Pinpoint the cell where the given text exists, returning its (X, Y) midpoint coordinate. 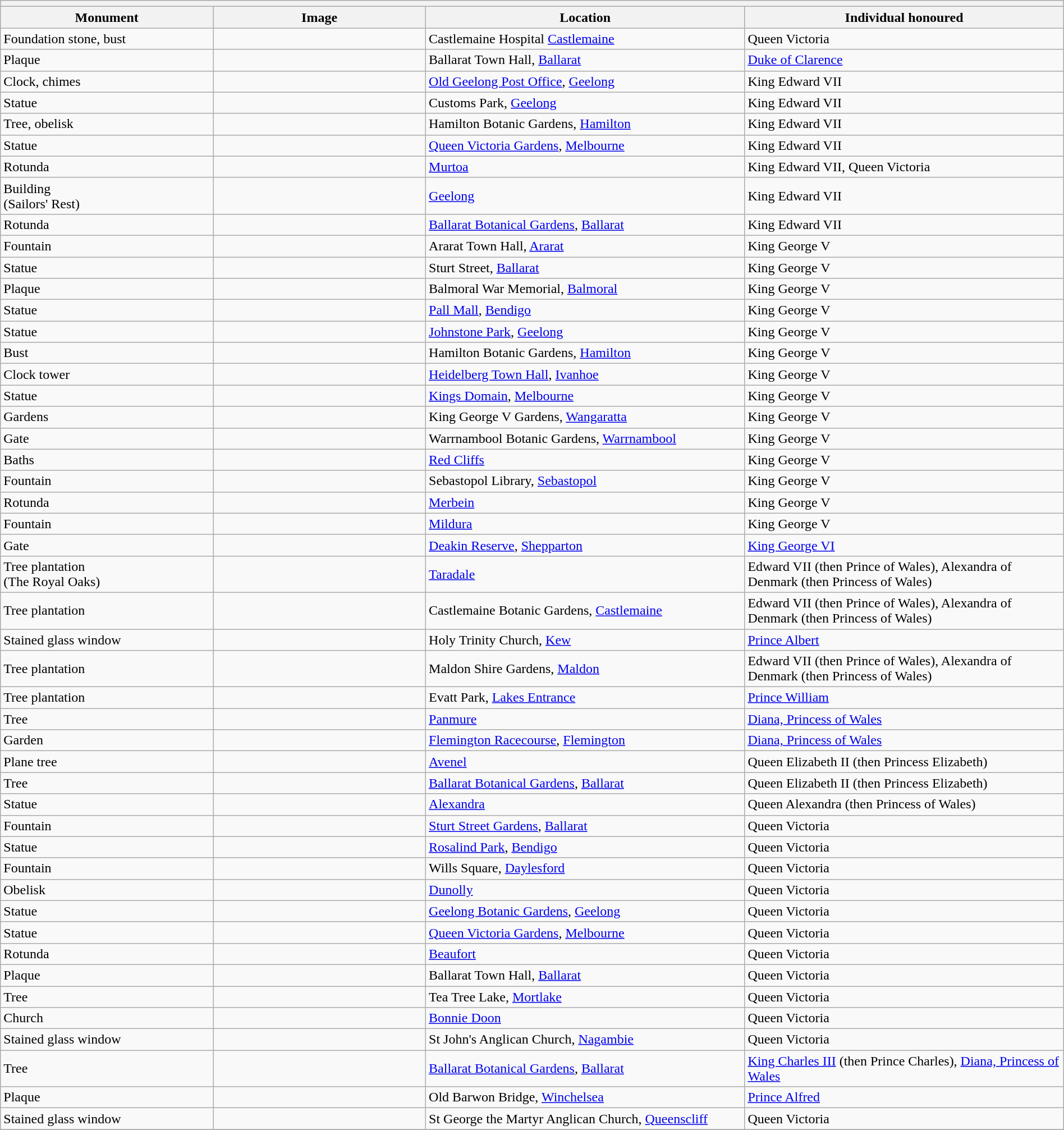
Foundation stone, bust (107, 39)
Holy Trinity Church, Kew (585, 639)
Rosalind Park, Bendigo (585, 847)
Bust (107, 353)
Tree, obelisk (107, 124)
Johnstone Park, Geelong (585, 332)
Red Cliffs (585, 460)
Castlemaine Botanic Gardens, Castlemaine (585, 611)
Taradale (585, 574)
Garden (107, 740)
Mildura (585, 524)
Monument (107, 17)
Location (585, 17)
Kings Domain, Melbourne (585, 396)
Sebastopol Library, Sebastopol (585, 481)
Queen Alexandra (then Princess of Wales) (904, 804)
Plane tree (107, 762)
St John's Anglican Church, Nagambie (585, 1040)
Bonnie Doon (585, 1018)
Pall Mall, Bendigo (585, 310)
St George the Martyr Anglican Church, Queenscliff (585, 1119)
Merbein (585, 502)
Evatt Park, Lakes Entrance (585, 698)
Clock, chimes (107, 81)
Avenel (585, 762)
Sturt Street, Ballarat (585, 268)
Panmure (585, 719)
Deakin Reserve, Shepparton (585, 545)
Ararat Town Hall, Ararat (585, 246)
Murtoa (585, 167)
Castlemaine Hospital Castlemaine (585, 39)
Dunolly (585, 890)
Building(Sailors' Rest) (107, 195)
Old Geelong Post Office, Geelong (585, 81)
Prince Alfred (904, 1097)
Geelong Botanic Gardens, Geelong (585, 911)
Balmoral War Memorial, Balmoral (585, 289)
Prince William (904, 698)
Old Barwon Bridge, Winchelsea (585, 1097)
Sturt Street Gardens, Ballarat (585, 826)
Image (320, 17)
Flemington Racecourse, Flemington (585, 740)
Prince Albert (904, 639)
Tea Tree Lake, Mortlake (585, 996)
King Edward VII, Queen Victoria (904, 167)
Gardens (107, 417)
King George V Gardens, Wangaratta (585, 417)
King Charles III (then Prince Charles), Diana, Princess of Wales (904, 1069)
Geelong (585, 195)
Duke of Clarence (904, 60)
Customs Park, Geelong (585, 103)
Individual honoured (904, 17)
Heidelberg Town Hall, Ivanhoe (585, 374)
Baths (107, 460)
Church (107, 1018)
Warrnambool Botanic Gardens, Warrnambool (585, 438)
Tree plantation(The Royal Oaks) (107, 574)
Obelisk (107, 890)
Maldon Shire Gardens, Maldon (585, 669)
Alexandra (585, 804)
Wills Square, Daylesford (585, 868)
Beaufort (585, 954)
Clock tower (107, 374)
King George VI (904, 545)
